Scan for the cell matching the given text and deliver its [x, y] coordinate at center. 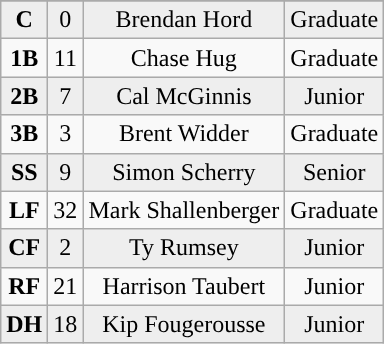
Ty Rumsey [184, 248]
CF [24, 248]
Mark Shallenberger [184, 210]
21 [66, 286]
9 [66, 172]
DH [24, 324]
3 [66, 134]
Brent Widder [184, 134]
C [24, 20]
18 [66, 324]
Harrison Taubert [184, 286]
Kip Fougerousse [184, 324]
11 [66, 58]
SS [24, 172]
1B [24, 58]
32 [66, 210]
Chase Hug [184, 58]
RF [24, 286]
Simon Scherry [184, 172]
2 [66, 248]
7 [66, 96]
2B [24, 96]
Brendan Hord [184, 20]
LF [24, 210]
3B [24, 134]
Senior [334, 172]
Cal McGinnis [184, 96]
0 [66, 20]
